Return (X, Y) of the center of cell containing provided text 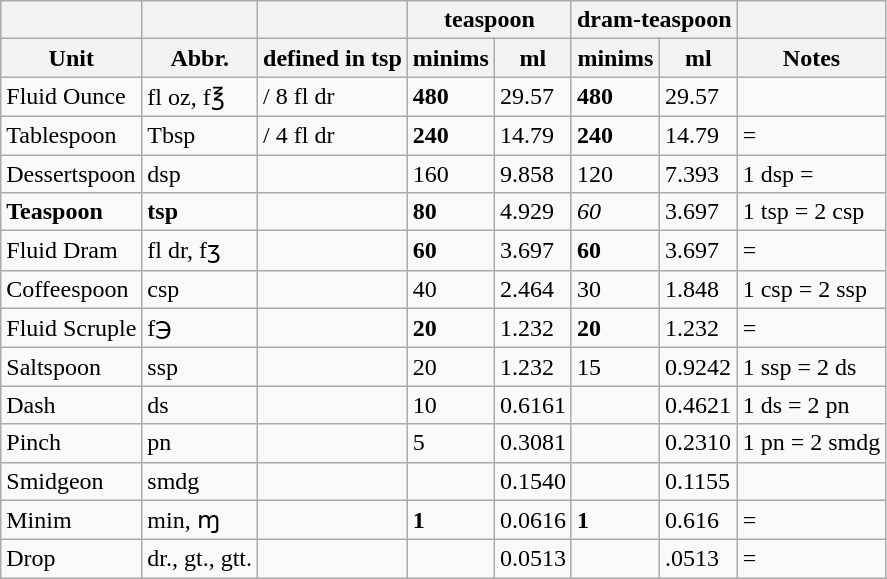
Coffeespoon (72, 289)
120 (615, 173)
0.3081 (532, 443)
Tbsp (200, 135)
9.858 (532, 173)
5 (450, 443)
dram-teaspoon (654, 20)
fl oz, f℥ (200, 97)
csp (200, 289)
Pinch (72, 443)
0.0513 (532, 559)
1 ds = 2 pn (812, 405)
Smidgeon (72, 481)
/ 8 fl dr (333, 97)
Fluid Ounce (72, 97)
0.9242 (698, 367)
4.929 (532, 212)
ssp (200, 367)
1 pn = 2 smdg (812, 443)
1 csp = 2 ssp (812, 289)
80 (450, 212)
160 (450, 173)
0.4621 (698, 405)
dsp (200, 173)
fl dr, fʒ (200, 251)
0.2310 (698, 443)
smdg (200, 481)
Notes (812, 58)
dr., gt., gtt. (200, 559)
Tablespoon (72, 135)
0.0616 (532, 520)
0.616 (698, 520)
30 (615, 289)
.0513 (698, 559)
Abbr. (200, 58)
Fluid Dram (72, 251)
f℈ (200, 328)
0.6161 (532, 405)
15 (615, 367)
1 ssp = 2 ds (812, 367)
2.464 (532, 289)
Dessertspoon (72, 173)
ds (200, 405)
min, ɱ (200, 520)
Drop (72, 559)
Unit (72, 58)
tsp (200, 212)
Dash (72, 405)
Fluid Scruple (72, 328)
Teaspoon (72, 212)
40 (450, 289)
/ 4 fl dr (333, 135)
pn (200, 443)
10 (450, 405)
Saltspoon (72, 367)
defined in tsp (333, 58)
teaspoon (489, 20)
0.1540 (532, 481)
0.1155 (698, 481)
7.393 (698, 173)
1.848 (698, 289)
Minim (72, 520)
1 dsp = (812, 173)
1 tsp = 2 csp (812, 212)
